From the cell containing the given text, extract its center point as [X, Y] coordinate. 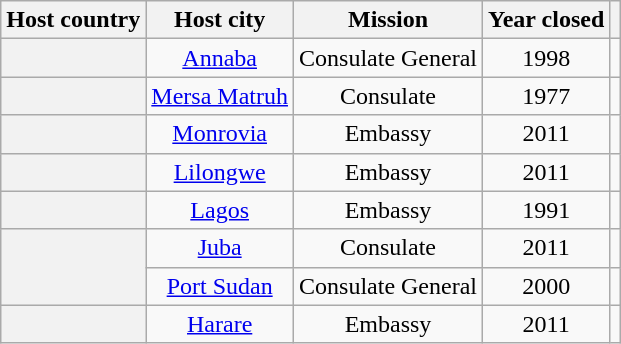
2000 [546, 286]
Port Sudan [220, 286]
Lilongwe [220, 172]
Annaba [220, 58]
Lagos [220, 210]
Mersa Matruh [220, 96]
Mission [388, 20]
Monrovia [220, 134]
Host country [74, 20]
1991 [546, 210]
1977 [546, 96]
Year closed [546, 20]
Harare [220, 324]
Juba [220, 248]
Host city [220, 20]
1998 [546, 58]
